Pinpoint the cell where the given text exists, returning its (X, Y) midpoint coordinate. 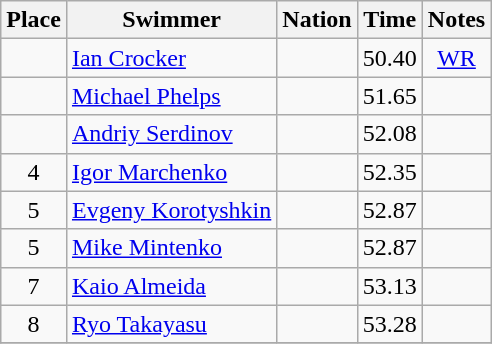
Kaio Almeida (171, 286)
52.08 (390, 134)
Swimmer (171, 20)
52.35 (390, 172)
Evgeny Korotyshkin (171, 210)
Ryo Takayasu (171, 324)
50.40 (390, 58)
WR (456, 58)
Notes (456, 20)
Place (34, 20)
Michael Phelps (171, 96)
Ian Crocker (171, 58)
8 (34, 324)
Nation (317, 20)
Igor Marchenko (171, 172)
51.65 (390, 96)
53.28 (390, 324)
4 (34, 172)
53.13 (390, 286)
Time (390, 20)
Andriy Serdinov (171, 134)
7 (34, 286)
Mike Mintenko (171, 248)
